Provide the [X, Y] coordinate of the cell's center where the given text is located.  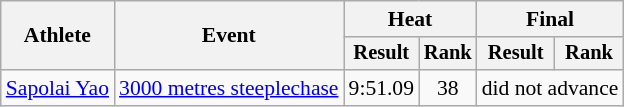
Event [229, 36]
38 [448, 88]
9:51.09 [382, 88]
3000 metres steeplechase [229, 88]
did not advance [550, 88]
Athlete [58, 36]
Final [550, 19]
Sapolai Yao [58, 88]
Heat [410, 19]
